Return (x, y) of the center of cell containing provided text 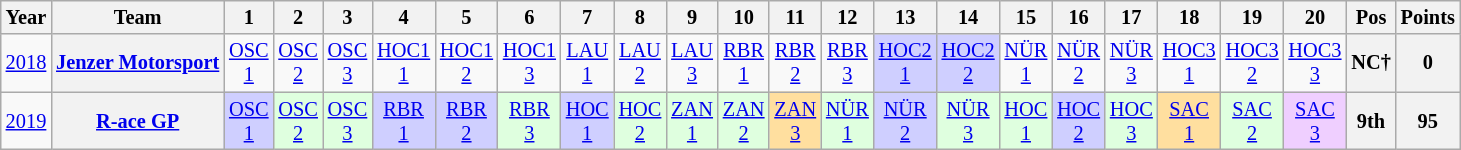
9 (692, 17)
HOC33 (1314, 63)
Points (1428, 17)
4 (404, 17)
ZAN3 (795, 121)
95 (1428, 121)
14 (968, 17)
7 (588, 17)
3 (348, 17)
HOC3 (1132, 121)
15 (1026, 17)
10 (744, 17)
18 (1190, 17)
SAC1 (1190, 121)
HOC13 (530, 63)
20 (1314, 17)
SAC3 (1314, 121)
Pos (1370, 17)
0 (1428, 63)
5 (466, 17)
HOC21 (906, 63)
6 (530, 17)
9th (1370, 121)
16 (1078, 17)
12 (848, 17)
HOC22 (968, 63)
2 (298, 17)
8 (640, 17)
Team (138, 17)
Jenzer Motorsport (138, 63)
LAU1 (588, 63)
LAU3 (692, 63)
HOC11 (404, 63)
2018 (26, 63)
19 (1252, 17)
Year (26, 17)
HOC32 (1252, 63)
ZAN2 (744, 121)
NC† (1370, 63)
HOC31 (1190, 63)
HOC12 (466, 63)
17 (1132, 17)
SAC2 (1252, 121)
ZAN1 (692, 121)
R-ace GP (138, 121)
13 (906, 17)
2019 (26, 121)
11 (795, 17)
LAU2 (640, 63)
1 (248, 17)
